Return the [x, y] coordinate for the center point of the cell that contains the specified text.  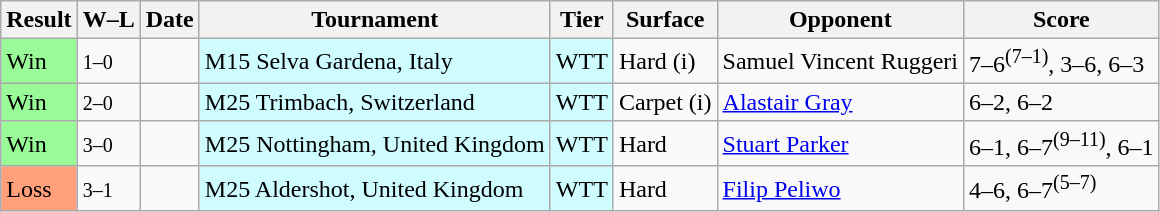
Score [1062, 20]
Carpet (i) [665, 102]
Samuel Vincent Ruggeri [840, 62]
Tier [582, 20]
Filip Peliwo [840, 188]
M25 Nottingham, United Kingdom [374, 144]
3–0 [108, 144]
Opponent [840, 20]
Stuart Parker [840, 144]
Date [170, 20]
6–1, 6–7(9–11), 6–1 [1062, 144]
4–6, 6–7(5–7) [1062, 188]
Alastair Gray [840, 102]
M15 Selva Gardena, Italy [374, 62]
2–0 [108, 102]
Loss [39, 188]
W–L [108, 20]
M25 Trimbach, Switzerland [374, 102]
Hard (i) [665, 62]
M25 Aldershot, United Kingdom [374, 188]
6–2, 6–2 [1062, 102]
Result [39, 20]
3–1 [108, 188]
Surface [665, 20]
Tournament [374, 20]
7–6(7–1), 3–6, 6–3 [1062, 62]
1–0 [108, 62]
